Return the [x, y] coordinate for the center point of the cell that contains the specified text.  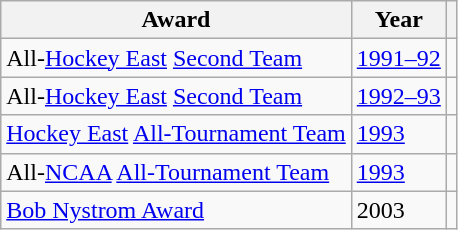
All-NCAA All-Tournament Team [176, 172]
1992–93 [398, 96]
1991–92 [398, 58]
Hockey East All-Tournament Team [176, 134]
Award [176, 20]
Bob Nystrom Award [176, 210]
2003 [398, 210]
Year [398, 20]
